Extract the (x, y) coordinate from the center of the cell holding the provided text.  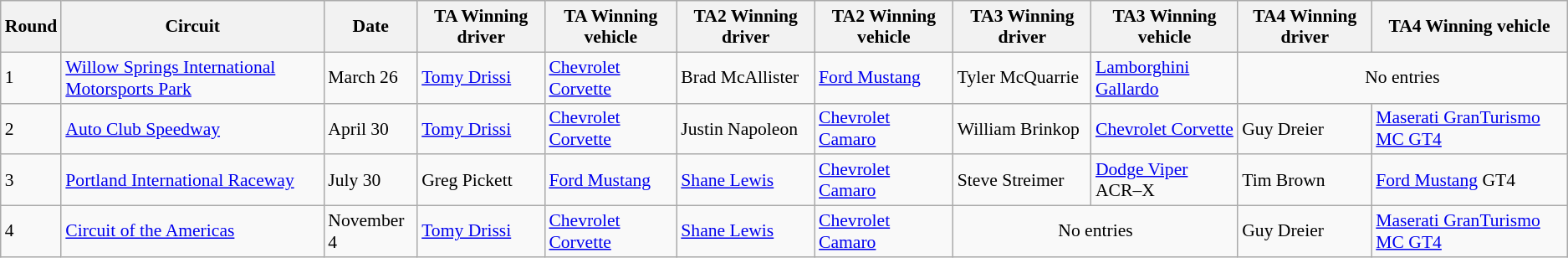
TA4 Winning vehicle (1468, 27)
TA Winning vehicle (610, 27)
William Brinkop (1022, 129)
TA2 Winning driver (746, 27)
2 (32, 129)
Tyler McQuarrie (1022, 77)
Dodge Viper ACR–X (1164, 181)
Ford Mustang GT4 (1468, 181)
April 30 (370, 129)
Circuit of the Americas (192, 231)
TA Winning driver (481, 27)
Justin Napoleon (746, 129)
July 30 (370, 181)
Auto Club Speedway (192, 129)
TA2 Winning vehicle (884, 27)
Brad McAllister (746, 77)
Greg Pickett (481, 181)
1 (32, 77)
3 (32, 181)
Portland International Raceway (192, 181)
Tim Brown (1305, 181)
Round (32, 27)
Steve Streimer (1022, 181)
March 26 (370, 77)
4 (32, 231)
Lamborghini Gallardo (1164, 77)
Willow Springs International Motorsports Park (192, 77)
TA3 Winning driver (1022, 27)
Circuit (192, 27)
November 4 (370, 231)
Date (370, 27)
TA3 Winning vehicle (1164, 27)
TA4 Winning driver (1305, 27)
